For the text-containing cell, return its midpoint in [x, y] coordinate format. 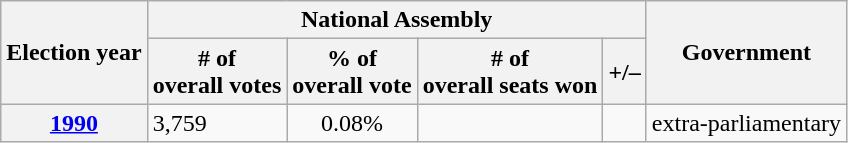
National Assembly [396, 20]
+/– [624, 72]
1990 [74, 123]
extra-parliamentary [746, 123]
0.08% [352, 123]
# ofoverall seats won [510, 72]
% ofoverall vote [352, 72]
Government [746, 52]
# ofoverall votes [217, 72]
3,759 [217, 123]
Election year [74, 52]
